Return [x, y] of the center of cell containing provided text 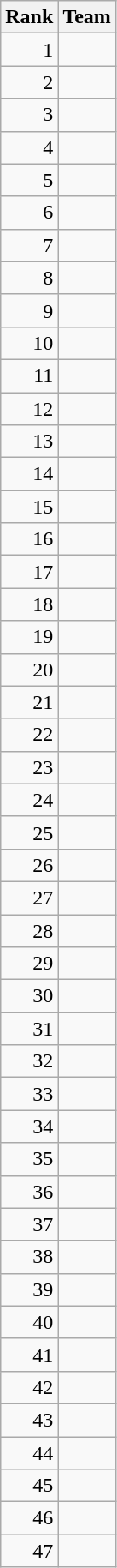
42 [29, 1387]
16 [29, 539]
35 [29, 1159]
27 [29, 898]
38 [29, 1257]
40 [29, 1322]
10 [29, 343]
36 [29, 1192]
39 [29, 1289]
2 [29, 82]
5 [29, 180]
4 [29, 147]
6 [29, 213]
44 [29, 1453]
1 [29, 50]
33 [29, 1094]
Team [87, 17]
13 [29, 442]
29 [29, 964]
Rank [29, 17]
41 [29, 1355]
45 [29, 1486]
12 [29, 409]
37 [29, 1224]
9 [29, 310]
20 [29, 670]
21 [29, 702]
23 [29, 767]
7 [29, 245]
22 [29, 735]
25 [29, 832]
11 [29, 375]
3 [29, 115]
28 [29, 930]
32 [29, 1061]
30 [29, 996]
8 [29, 278]
19 [29, 637]
26 [29, 865]
34 [29, 1126]
24 [29, 800]
14 [29, 474]
46 [29, 1518]
18 [29, 604]
43 [29, 1420]
47 [29, 1551]
15 [29, 507]
31 [29, 1029]
17 [29, 572]
